Output the (x, y) coordinate of the center of the cell containing the given text.  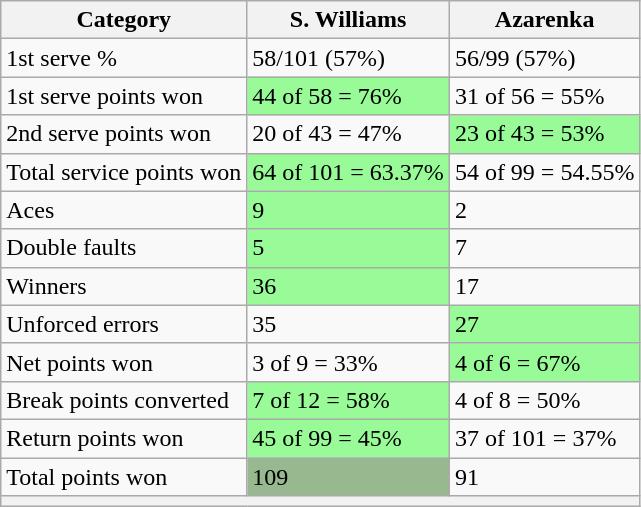
1st serve points won (124, 96)
3 of 9 = 33% (348, 362)
23 of 43 = 53% (544, 134)
Double faults (124, 248)
109 (348, 477)
64 of 101 = 63.37% (348, 172)
4 of 6 = 67% (544, 362)
58/101 (57%) (348, 58)
31 of 56 = 55% (544, 96)
35 (348, 324)
Total points won (124, 477)
Break points converted (124, 400)
9 (348, 210)
37 of 101 = 37% (544, 438)
45 of 99 = 45% (348, 438)
7 (544, 248)
Azarenka (544, 20)
4 of 8 = 50% (544, 400)
27 (544, 324)
Total service points won (124, 172)
54 of 99 = 54.55% (544, 172)
Category (124, 20)
Unforced errors (124, 324)
1st serve % (124, 58)
2nd serve points won (124, 134)
S. Williams (348, 20)
17 (544, 286)
91 (544, 477)
Winners (124, 286)
Aces (124, 210)
5 (348, 248)
7 of 12 = 58% (348, 400)
44 of 58 = 76% (348, 96)
20 of 43 = 47% (348, 134)
Net points won (124, 362)
2 (544, 210)
Return points won (124, 438)
56/99 (57%) (544, 58)
36 (348, 286)
